Locate the cell with the specified text and output its (X, Y) center coordinate. 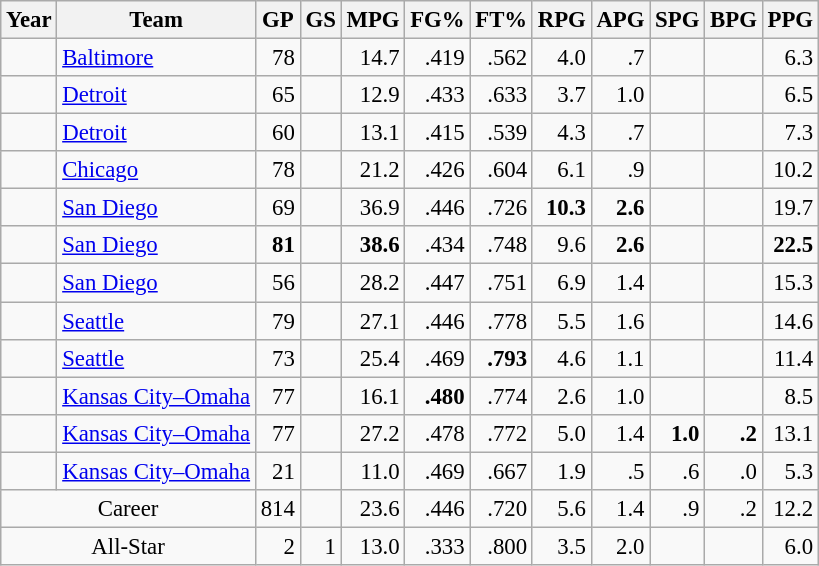
.419 (438, 58)
RPG (562, 20)
6.3 (790, 58)
.480 (438, 396)
5.6 (562, 509)
2.0 (620, 546)
6.0 (790, 546)
19.7 (790, 208)
15.3 (790, 283)
GP (278, 20)
38.6 (373, 245)
73 (278, 358)
.6 (678, 471)
.415 (438, 133)
APG (620, 20)
.562 (502, 58)
Chicago (156, 170)
FG% (438, 20)
10.3 (562, 208)
SPG (678, 20)
14.7 (373, 58)
.720 (502, 509)
Baltimore (156, 58)
12.9 (373, 95)
1.1 (620, 358)
5.5 (562, 321)
.0 (734, 471)
.633 (502, 95)
.333 (438, 546)
Year (29, 20)
28.2 (373, 283)
.778 (502, 321)
22.5 (790, 245)
.447 (438, 283)
16.1 (373, 396)
.434 (438, 245)
BPG (734, 20)
.751 (502, 283)
23.6 (373, 509)
.667 (502, 471)
5.3 (790, 471)
.748 (502, 245)
79 (278, 321)
69 (278, 208)
14.6 (790, 321)
6.1 (562, 170)
.539 (502, 133)
GS (320, 20)
PPG (790, 20)
814 (278, 509)
.478 (438, 433)
12.2 (790, 509)
.800 (502, 546)
21.2 (373, 170)
1 (320, 546)
21 (278, 471)
36.9 (373, 208)
5.0 (562, 433)
2 (278, 546)
.604 (502, 170)
13.0 (373, 546)
27.1 (373, 321)
.5 (620, 471)
56 (278, 283)
4.0 (562, 58)
65 (278, 95)
MPG (373, 20)
10.2 (790, 170)
.774 (502, 396)
.726 (502, 208)
All-Star (128, 546)
FT% (502, 20)
11.4 (790, 358)
60 (278, 133)
.772 (502, 433)
27.2 (373, 433)
.426 (438, 170)
7.3 (790, 133)
1.6 (620, 321)
3.7 (562, 95)
9.6 (562, 245)
6.5 (790, 95)
3.5 (562, 546)
Career (128, 509)
6.9 (562, 283)
81 (278, 245)
.433 (438, 95)
8.5 (790, 396)
25.4 (373, 358)
1.9 (562, 471)
11.0 (373, 471)
4.3 (562, 133)
4.6 (562, 358)
.793 (502, 358)
Team (156, 20)
